Return the (X, Y) coordinate for the center point of the cell that contains the specified text.  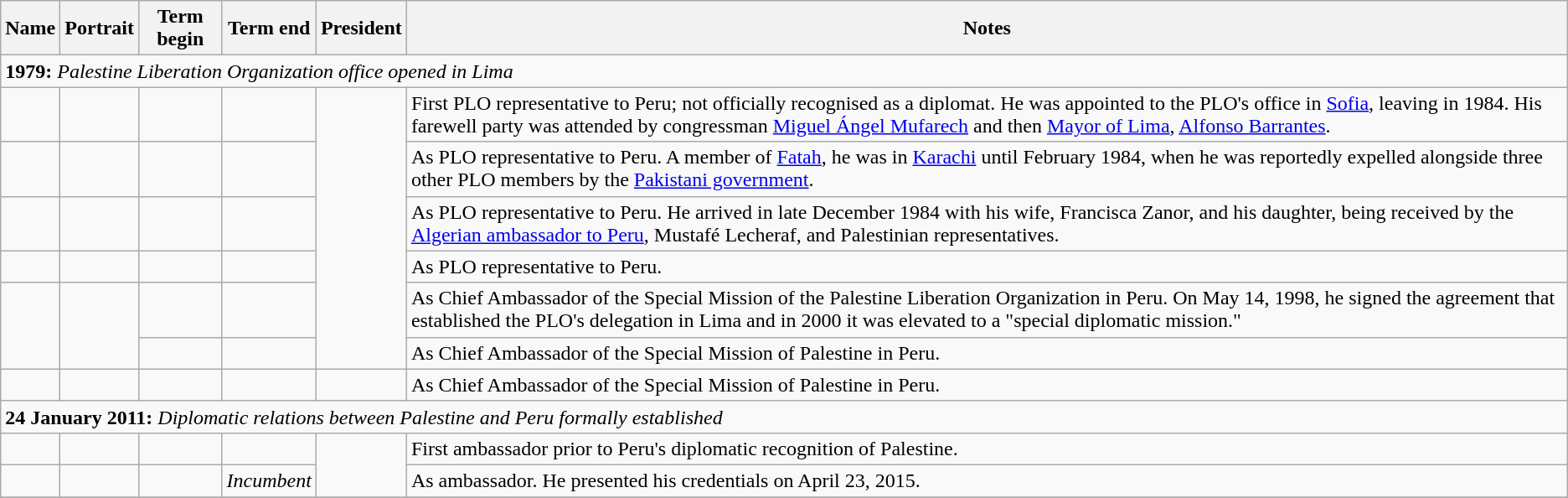
As PLO representative to Peru. (987, 267)
President (361, 29)
1979: Palestine Liberation Organization office opened in Lima (784, 71)
Incumbent (269, 480)
Term begin (180, 29)
First ambassador prior to Peru's diplomatic recognition of Palestine. (987, 449)
24 January 2011: Diplomatic relations between Palestine and Peru formally established (784, 417)
Name (30, 29)
As ambassador. He presented his credentials on April 23, 2015. (987, 480)
Portrait (100, 29)
Term end (269, 29)
Notes (987, 29)
